Determine the [x, y] coordinate at the center of the cell enclosing the given text.  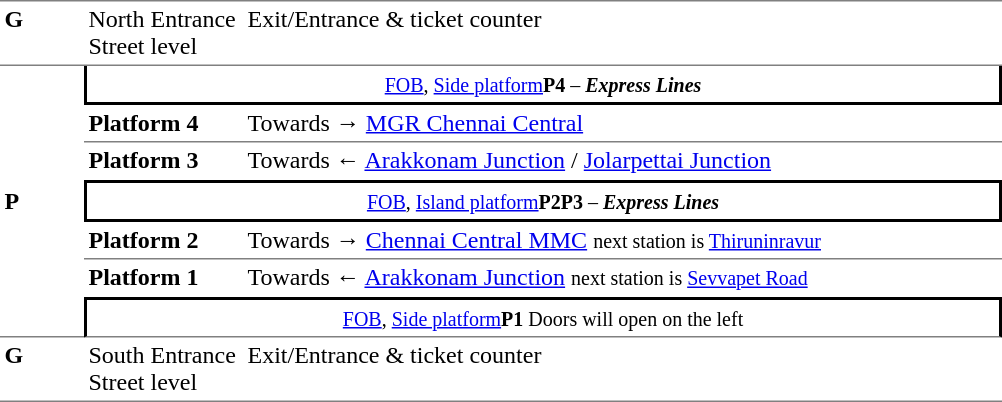
Towards ← Arakkonam Junction next station is Sevvapet Road [622, 279]
Towards ← Arakkonam Junction / Jolarpettai Junction [622, 161]
FOB, Island platformP2P3 – Express Lines [543, 201]
Platform 4 [164, 124]
Towards → MGR Chennai Central [622, 124]
FOB, Side platformP1 Doors will open on the left [543, 317]
FOB, Side platformP4 – Express Lines [543, 86]
Platform 3 [164, 161]
P [42, 202]
Platform 1 [164, 279]
South Entrance Street level [164, 370]
North Entrance Street level [164, 33]
Platform 2 [164, 241]
Towards → Chennai Central MMC next station is Thiruninravur [622, 241]
